Return the [x, y] coordinate for the center point of the cell that contains the specified text.  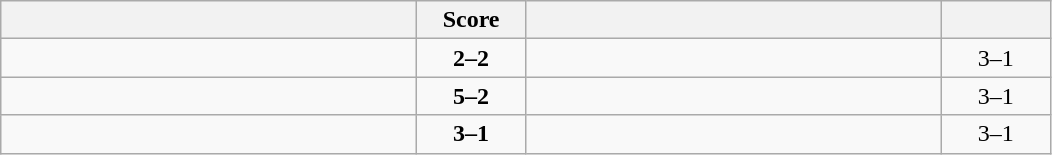
2–2 [472, 58]
5–2 [472, 96]
Score [472, 20]
